From the cell containing the given text, extract its center point as (X, Y) coordinate. 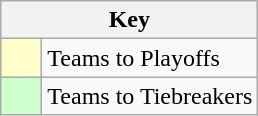
Teams to Tiebreakers (150, 96)
Teams to Playoffs (150, 58)
Key (130, 20)
